Locate the cell with the specified text and output its (x, y) center coordinate. 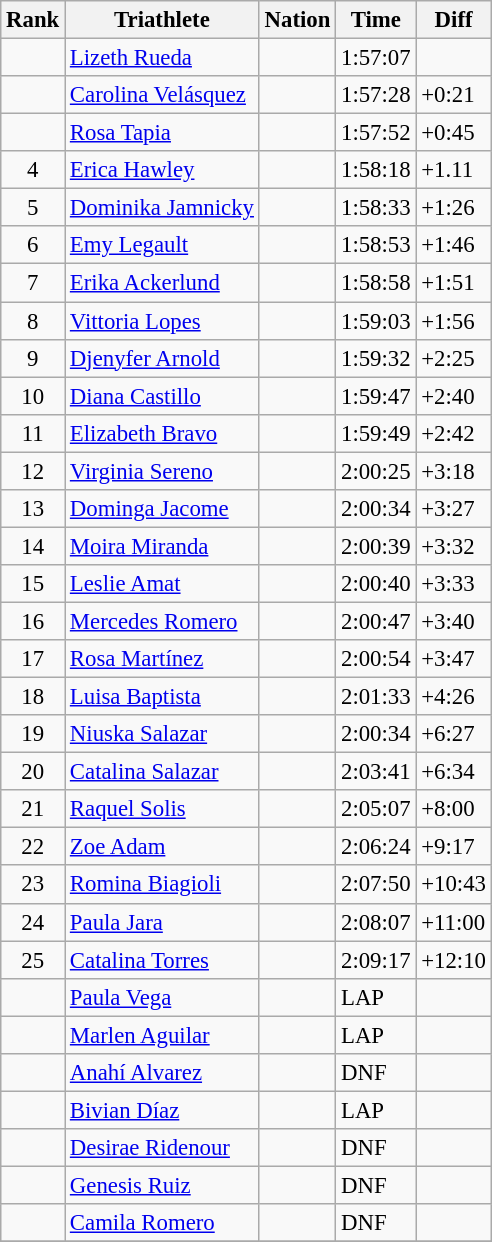
1:57:52 (376, 133)
2:00:40 (376, 584)
1:58:53 (376, 245)
Luisa Baptista (162, 697)
Raquel Solis (162, 809)
Romina Biagioli (162, 885)
17 (33, 659)
2:05:07 (376, 809)
Dominika Jamnicky (162, 208)
2:00:47 (376, 621)
+1:51 (454, 283)
1:58:58 (376, 283)
+11:00 (454, 922)
2:00:54 (376, 659)
Moira Miranda (162, 546)
Emy Legault (162, 245)
16 (33, 621)
+4:26 (454, 697)
6 (33, 245)
Mercedes Romero (162, 621)
+3:47 (454, 659)
5 (33, 208)
Paula Vega (162, 997)
+1:26 (454, 208)
+3:32 (454, 546)
20 (33, 772)
Rank (33, 20)
1:59:03 (376, 321)
Carolina Velásquez (162, 95)
Catalina Torres (162, 960)
1:57:28 (376, 95)
+0:21 (454, 95)
Vittoria Lopes (162, 321)
+10:43 (454, 885)
Rosa Tapia (162, 133)
1:57:07 (376, 58)
12 (33, 471)
Rosa Martínez (162, 659)
Erika Ackerlund (162, 283)
+2:25 (454, 358)
22 (33, 847)
2:03:41 (376, 772)
+6:27 (454, 734)
1:58:33 (376, 208)
+1:56 (454, 321)
Bivian Díaz (162, 1110)
11 (33, 433)
Niuska Salazar (162, 734)
7 (33, 283)
1:59:32 (376, 358)
19 (33, 734)
Triathlete (162, 20)
9 (33, 358)
Time (376, 20)
Camila Romero (162, 1223)
24 (33, 922)
Nation (297, 20)
2:09:17 (376, 960)
+3:33 (454, 584)
2:06:24 (376, 847)
Paula Jara (162, 922)
8 (33, 321)
+2:42 (454, 433)
+8:00 (454, 809)
Lizeth Rueda (162, 58)
+2:40 (454, 396)
+1.11 (454, 170)
+12:10 (454, 960)
Virginia Sereno (162, 471)
Leslie Amat (162, 584)
Zoe Adam (162, 847)
Desirae Ridenour (162, 1148)
+0:45 (454, 133)
15 (33, 584)
21 (33, 809)
Diana Castillo (162, 396)
1:58:18 (376, 170)
+9:17 (454, 847)
Diff (454, 20)
Dominga Jacome (162, 509)
2:00:25 (376, 471)
Erica Hawley (162, 170)
Elizabeth Bravo (162, 433)
Anahí Alvarez (162, 1073)
+6:34 (454, 772)
1:59:49 (376, 433)
2:00:39 (376, 546)
Genesis Ruiz (162, 1185)
Catalina Salazar (162, 772)
10 (33, 396)
23 (33, 885)
Marlen Aguilar (162, 1035)
13 (33, 509)
+3:18 (454, 471)
4 (33, 170)
2:01:33 (376, 697)
1:59:47 (376, 396)
+3:40 (454, 621)
+1:46 (454, 245)
2:08:07 (376, 922)
+3:27 (454, 509)
2:07:50 (376, 885)
14 (33, 546)
Djenyfer Arnold (162, 358)
18 (33, 697)
25 (33, 960)
